Detect which cell encompasses the target text, then output its (X, Y) center coordinate. 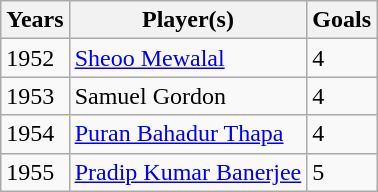
1952 (35, 58)
1955 (35, 172)
1953 (35, 96)
Player(s) (188, 20)
Samuel Gordon (188, 96)
Pradip Kumar Banerjee (188, 172)
5 (342, 172)
Sheoo Mewalal (188, 58)
Goals (342, 20)
Years (35, 20)
Puran Bahadur Thapa (188, 134)
1954 (35, 134)
